Output the [X, Y] coordinate of the center of the cell containing the given text.  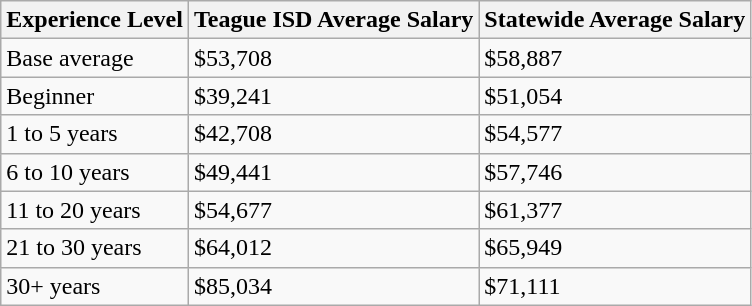
$42,708 [333, 134]
$61,377 [615, 210]
Statewide Average Salary [615, 20]
$65,949 [615, 248]
$57,746 [615, 172]
$54,677 [333, 210]
Experience Level [95, 20]
$58,887 [615, 58]
$64,012 [333, 248]
$51,054 [615, 96]
Teague ISD Average Salary [333, 20]
30+ years [95, 286]
$85,034 [333, 286]
$39,241 [333, 96]
$49,441 [333, 172]
$54,577 [615, 134]
$71,111 [615, 286]
$53,708 [333, 58]
Base average [95, 58]
11 to 20 years [95, 210]
21 to 30 years [95, 248]
6 to 10 years [95, 172]
Beginner [95, 96]
1 to 5 years [95, 134]
